From the cell containing the given text, extract its center point as [X, Y] coordinate. 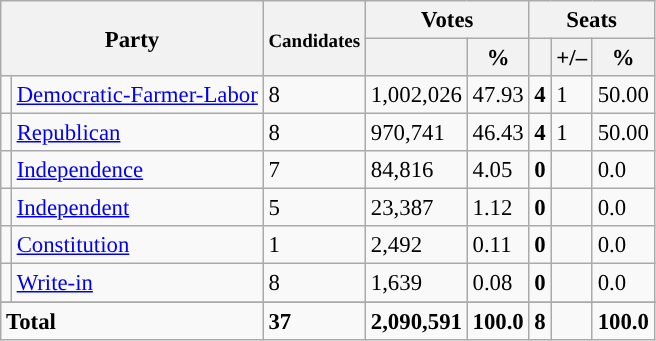
0.08 [498, 283]
47.93 [498, 95]
5 [314, 208]
7 [314, 170]
Votes [447, 20]
84,816 [416, 170]
970,741 [416, 133]
Seats [592, 20]
Democratic-Farmer-Labor [137, 95]
Constitution [137, 245]
Independent [137, 208]
1,002,026 [416, 95]
Candidates [314, 38]
37 [314, 321]
2,492 [416, 245]
23,387 [416, 208]
Write-in [137, 283]
+/– [572, 58]
4.05 [498, 170]
1.12 [498, 208]
Independence [137, 170]
46.43 [498, 133]
Republican [137, 133]
Party [132, 38]
Total [132, 321]
2,090,591 [416, 321]
1,639 [416, 283]
0.11 [498, 245]
